Search for the cell housing the specified text and yield its (X, Y) center coordinate. 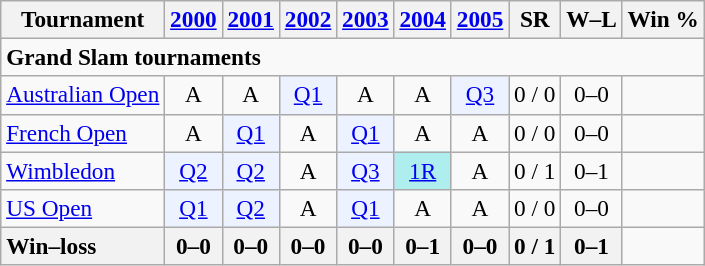
2000 (194, 19)
2004 (422, 19)
Tournament (83, 19)
2001 (250, 19)
2002 (308, 19)
W–L (592, 19)
French Open (83, 133)
1R (422, 170)
Win–loss (83, 246)
Win % (663, 19)
SR (535, 19)
2003 (366, 19)
Grand Slam tournaments (352, 57)
US Open (83, 208)
Australian Open (83, 95)
Wimbledon (83, 170)
2005 (480, 19)
